Capture the cell that displays the provided text and extract its [X, Y] central coordinate. 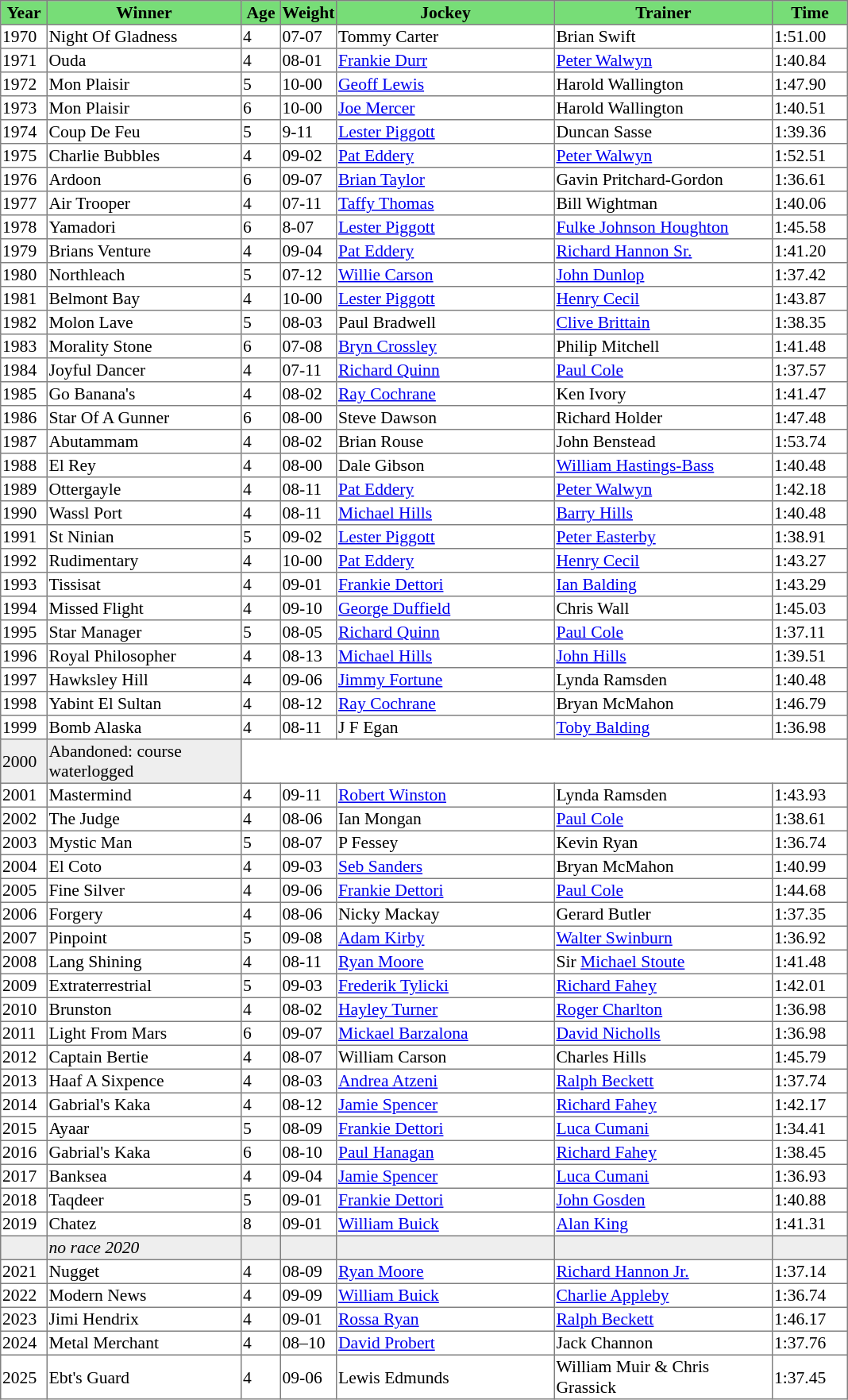
1:37.45 [810, 1377]
2008 [24, 962]
Roger Charlton [663, 1009]
2014 [24, 1105]
Mickael Barzalona [445, 1033]
Kevin Ryan [663, 843]
1:41.47 [810, 394]
Gerard Butler [663, 914]
1:42.01 [810, 985]
Mystic Man [144, 843]
Nugget [144, 1271]
1984 [24, 370]
1995 [24, 632]
1:36.92 [810, 938]
Ardoon [144, 179]
1:40.99 [810, 866]
08–10 [308, 1343]
1:37.76 [810, 1343]
1:38.45 [810, 1152]
Molon Lave [144, 322]
William Muir & Chris Grassick [663, 1377]
Banksea [144, 1176]
1:41.31 [810, 1224]
Paul Hanagan [445, 1152]
1:40.51 [810, 108]
Hayley Turner [445, 1009]
David Probert [445, 1343]
Robert Winston [445, 795]
1:47.48 [810, 418]
8-07 [308, 227]
Mastermind [144, 795]
Steve Dawson [445, 418]
Jack Channon [663, 1343]
07-07 [308, 37]
Brian Rouse [445, 442]
Richard Hannon Sr. [663, 251]
07-08 [308, 346]
2007 [24, 938]
Rossa Ryan [445, 1319]
Lewis Edmunds [445, 1377]
David Nicholls [663, 1033]
1:46.79 [810, 704]
1985 [24, 394]
1987 [24, 442]
Jockey [445, 13]
1993 [24, 584]
1978 [24, 227]
Willie Carson [445, 275]
Ken Ivory [663, 394]
Frederik Tylicki [445, 985]
Abutammam [144, 442]
1:36.93 [810, 1176]
1:37.74 [810, 1081]
Paul Bradwell [445, 322]
St Ninian [144, 537]
Trainer [663, 13]
1983 [24, 346]
John Dunlop [663, 275]
1:40.88 [810, 1200]
1:45.79 [810, 1057]
1:44.68 [810, 890]
Alan King [663, 1224]
1974 [24, 132]
1999 [24, 727]
08-05 [308, 632]
1:36.61 [810, 179]
Light From Mars [144, 1033]
09-10 [308, 608]
Clive Brittain [663, 322]
Fine Silver [144, 890]
2011 [24, 1033]
Peter Easterby [663, 537]
Missed Flight [144, 608]
1:43.93 [810, 795]
1989 [24, 489]
2009 [24, 985]
John Benstead [663, 442]
1977 [24, 203]
Ottergayle [144, 489]
Joyful Dancer [144, 370]
1997 [24, 680]
1996 [24, 656]
2025 [24, 1377]
2006 [24, 914]
Winner [144, 13]
1:37.57 [810, 370]
no race 2020 [144, 1248]
Frankie Durr [445, 60]
1986 [24, 418]
Captain Bertie [144, 1057]
2022 [24, 1295]
2000 [24, 762]
Walter Swinburn [663, 938]
1:38.61 [810, 819]
Forgery [144, 914]
09-08 [308, 938]
1998 [24, 704]
Nicky Mackay [445, 914]
John Hills [663, 656]
1:43.27 [810, 561]
1:46.17 [810, 1319]
Bryn Crossley [445, 346]
2017 [24, 1176]
2013 [24, 1081]
Adam Kirby [445, 938]
Fulke Johnson Houghton [663, 227]
1981 [24, 299]
2001 [24, 795]
1:45.58 [810, 227]
Bomb Alaska [144, 727]
Brunston [144, 1009]
Ebt's Guard [144, 1377]
Tissisat [144, 584]
1:37.11 [810, 632]
Wassl Port [144, 513]
Andrea Atzeni [445, 1081]
1979 [24, 251]
1:37.14 [810, 1271]
Sir Michael Stoute [663, 962]
1:52.51 [810, 156]
1:38.35 [810, 322]
Ayaar [144, 1128]
Ian Mongan [445, 819]
Brians Venture [144, 251]
Yabint El Sultan [144, 704]
John Gosden [663, 1200]
1971 [24, 60]
Rudimentary [144, 561]
Barry Hills [663, 513]
Morality Stone [144, 346]
Jimmy Fortune [445, 680]
Charlie Appleby [663, 1295]
Metal Merchant [144, 1343]
2019 [24, 1224]
Ouda [144, 60]
1972 [24, 84]
Time [810, 13]
1:43.87 [810, 299]
Geoff Lewis [445, 84]
1:53.74 [810, 442]
07-12 [308, 275]
Night Of Gladness [144, 37]
Chatez [144, 1224]
1982 [24, 322]
Chris Wall [663, 608]
Yamadori [144, 227]
Star Of A Gunner [144, 418]
Toby Balding [663, 727]
2010 [24, 1009]
2012 [24, 1057]
09-09 [308, 1295]
Belmont Bay [144, 299]
1:37.35 [810, 914]
1988 [24, 465]
Seb Sanders [445, 866]
Go Banana's [144, 394]
El Coto [144, 866]
1:34.41 [810, 1128]
1:37.42 [810, 275]
Charles Hills [663, 1057]
8 [261, 1224]
1:47.90 [810, 84]
1975 [24, 156]
2016 [24, 1152]
2015 [24, 1128]
1992 [24, 561]
1:42.18 [810, 489]
El Rey [144, 465]
Brian Taylor [445, 179]
Bill Wightman [663, 203]
08-01 [308, 60]
Tommy Carter [445, 37]
Pinpoint [144, 938]
2018 [24, 1200]
1994 [24, 608]
1:41.20 [810, 251]
1:42.17 [810, 1105]
1990 [24, 513]
Age [261, 13]
1976 [24, 179]
1:39.36 [810, 132]
J F Egan [445, 727]
2003 [24, 843]
09-11 [308, 795]
Joe Mercer [445, 108]
Brian Swift [663, 37]
Year [24, 13]
Taffy Thomas [445, 203]
Philip Mitchell [663, 346]
Northleach [144, 275]
Royal Philosopher [144, 656]
Air Trooper [144, 203]
Extraterrestrial [144, 985]
William Hastings-Bass [663, 465]
08-13 [308, 656]
Hawksley Hill [144, 680]
2002 [24, 819]
08-10 [308, 1152]
P Fessey [445, 843]
2004 [24, 866]
1973 [24, 108]
Coup De Feu [144, 132]
Gavin Pritchard-Gordon [663, 179]
2023 [24, 1319]
Abandoned: course waterlogged [144, 762]
George Duffield [445, 608]
2021 [24, 1271]
1:40.84 [810, 60]
1:51.00 [810, 37]
Ian Balding [663, 584]
1:40.06 [810, 203]
Richard Holder [663, 418]
1980 [24, 275]
The Judge [144, 819]
1970 [24, 37]
Haaf A Sixpence [144, 1081]
2005 [24, 890]
Duncan Sasse [663, 132]
9-11 [308, 132]
William Carson [445, 1057]
Charlie Bubbles [144, 156]
1:39.51 [810, 656]
1:38.91 [810, 537]
Modern News [144, 1295]
Weight [308, 13]
Richard Hannon Jr. [663, 1271]
Star Manager [144, 632]
Lang Shining [144, 962]
Dale Gibson [445, 465]
2024 [24, 1343]
1:45.03 [810, 608]
1:43.29 [810, 584]
Taqdeer [144, 1200]
Jimi Hendrix [144, 1319]
1991 [24, 537]
